Scan for the cell matching the given text and deliver its (X, Y) coordinate at center. 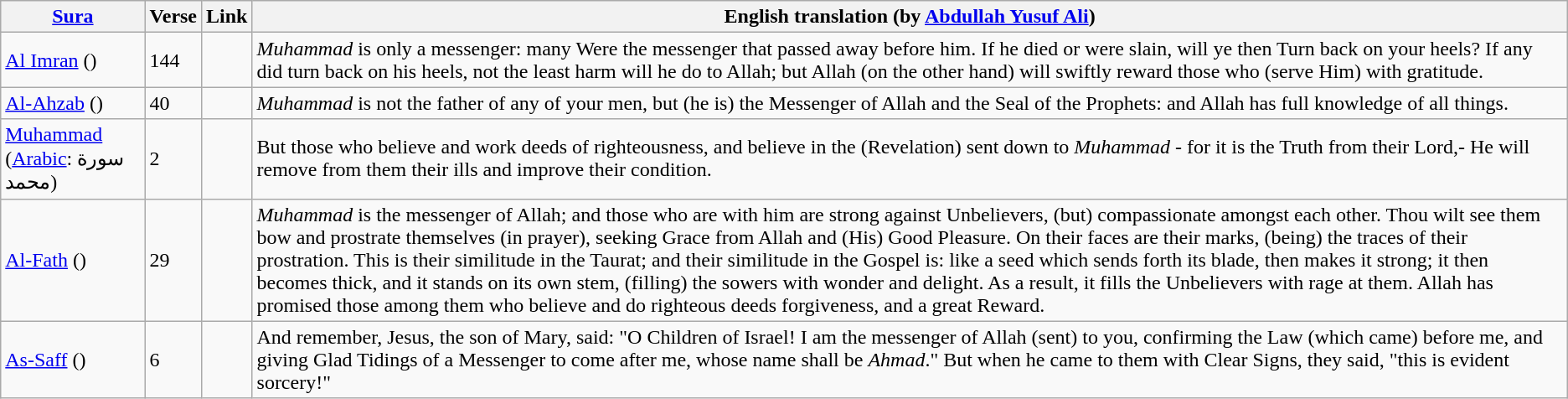
Al-Ahzab () (73, 103)
40 (173, 103)
29 (173, 260)
Muhammad (Arabic: سورة محمد) (73, 159)
6 (173, 360)
Sura (73, 17)
144 (173, 60)
As-Saff () (73, 360)
Al Imran () (73, 60)
Verse (173, 17)
2 (173, 159)
English translation (by Abdullah Yusuf Ali) (910, 17)
Link (227, 17)
Al-Fath () (73, 260)
